From the cell containing the given text, extract its center point as (X, Y) coordinate. 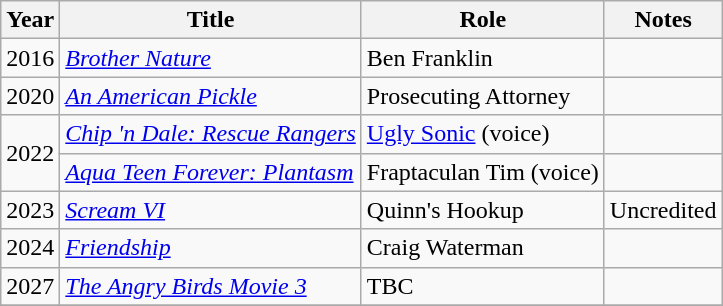
Prosecuting Attorney (482, 96)
Fraptaculan Tim (voice) (482, 172)
Brother Nature (210, 58)
2020 (30, 96)
Year (30, 20)
Title (210, 20)
2023 (30, 210)
Notes (663, 20)
Scream VI (210, 210)
2024 (30, 248)
2022 (30, 153)
2027 (30, 286)
Craig Waterman (482, 248)
Aqua Teen Forever: Plantasm (210, 172)
Ben Franklin (482, 58)
2016 (30, 58)
Role (482, 20)
Quinn's Hookup (482, 210)
The Angry Birds Movie 3 (210, 286)
Uncredited (663, 210)
Ugly Sonic (voice) (482, 134)
Chip 'n Dale: Rescue Rangers (210, 134)
TBC (482, 286)
An American Pickle (210, 96)
Friendship (210, 248)
